Return (x, y) of the center of cell containing provided text 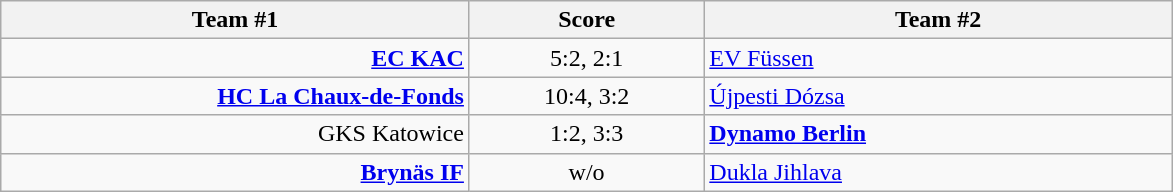
Score (586, 20)
Team #2 (938, 20)
w/o (586, 172)
Dukla Jihlava (938, 172)
Dynamo Berlin (938, 134)
5:2, 2:1 (586, 58)
1:2, 3:3 (586, 134)
GKS Katowice (236, 134)
Team #1 (236, 20)
10:4, 3:2 (586, 96)
Újpesti Dózsa (938, 96)
EV Füssen (938, 58)
HC La Chaux-de-Fonds (236, 96)
EC KAC (236, 58)
Brynäs IF (236, 172)
